Locate the cell with the specified text and output its (X, Y) center coordinate. 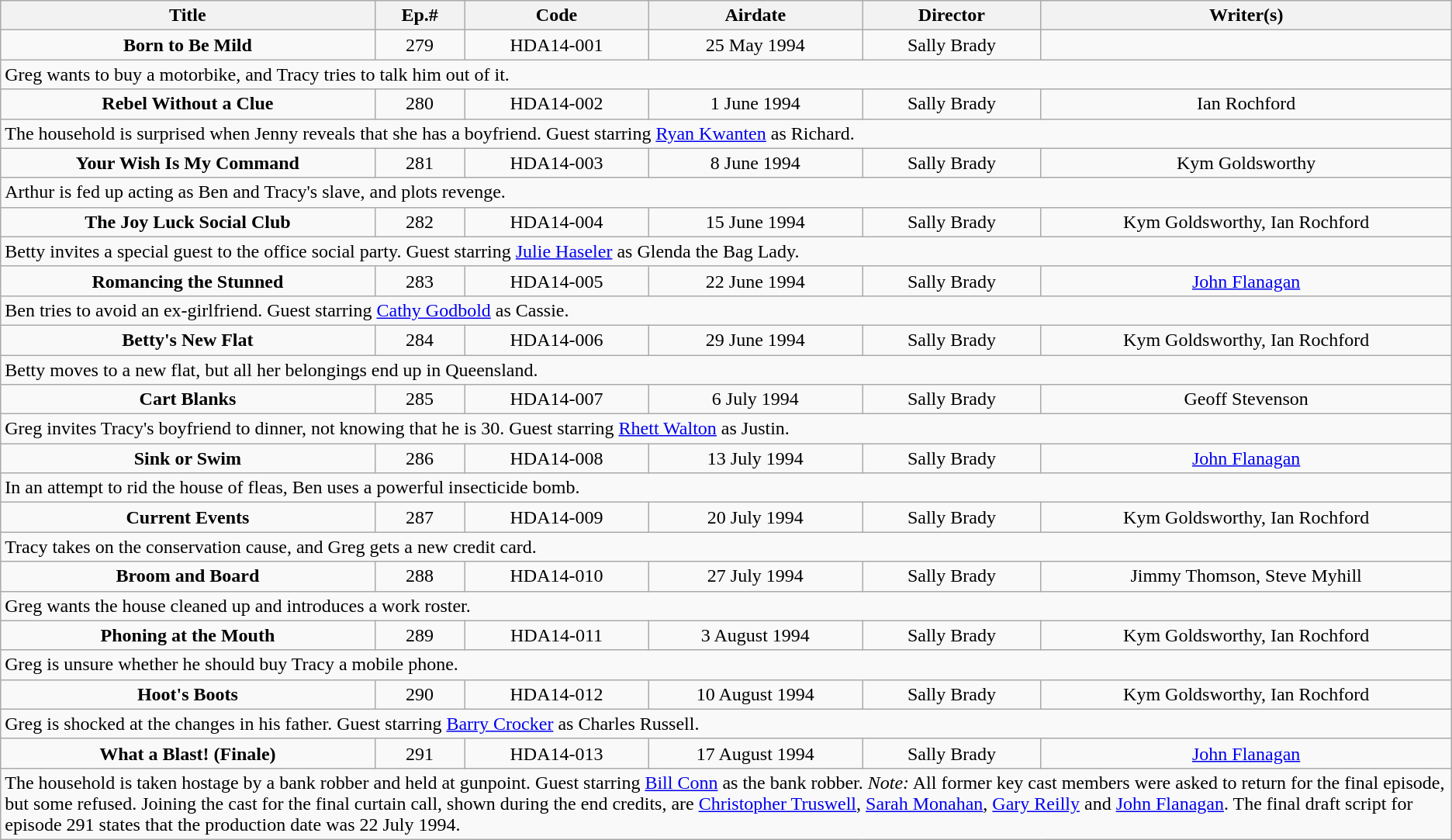
279 (420, 45)
Kym Goldsworthy (1246, 163)
25 May 1994 (755, 45)
Greg is unsure whether he should buy Tracy a mobile phone. (726, 665)
Phoning at the Mouth (188, 635)
HDA14-006 (557, 340)
282 (420, 222)
Greg is shocked at the changes in his father. Guest starring Barry Crocker as Charles Russell. (726, 724)
15 June 1994 (755, 222)
Hoot's Boots (188, 694)
10 August 1994 (755, 694)
Airdate (755, 16)
HDA14-010 (557, 576)
Code (557, 16)
Current Events (188, 517)
286 (420, 458)
Greg wants to buy a motorbike, and Tracy tries to talk him out of it. (726, 74)
HDA14-008 (557, 458)
Sink or Swim (188, 458)
20 July 1994 (755, 517)
281 (420, 163)
HDA14-005 (557, 281)
17 August 1994 (755, 753)
Geoff Stevenson (1246, 399)
HDA14-003 (557, 163)
Your Wish Is My Command (188, 163)
HDA14-012 (557, 694)
Ian Rochford (1246, 104)
Tracy takes on the conservation cause, and Greg gets a new credit card. (726, 547)
Betty moves to a new flat, but all her belongings end up in Queensland. (726, 370)
Writer(s) (1246, 16)
Ben tries to avoid an ex-girlfriend. Guest starring Cathy Godbold as Cassie. (726, 310)
Rebel Without a Clue (188, 104)
In an attempt to rid the house of fleas, Ben uses a powerful insecticide bomb. (726, 488)
284 (420, 340)
Jimmy Thomson, Steve Myhill (1246, 576)
280 (420, 104)
27 July 1994 (755, 576)
Betty invites a special guest to the office social party. Guest starring Julie Haseler as Glenda the Bag Lady. (726, 251)
What a Blast! (Finale) (188, 753)
HDA14-001 (557, 45)
Betty's New Flat (188, 340)
Cart Blanks (188, 399)
289 (420, 635)
22 June 1994 (755, 281)
3 August 1994 (755, 635)
Greg wants the house cleaned up and introduces a work roster. (726, 606)
288 (420, 576)
291 (420, 753)
283 (420, 281)
HDA14-013 (557, 753)
HDA14-004 (557, 222)
HDA14-009 (557, 517)
8 June 1994 (755, 163)
1 June 1994 (755, 104)
Ep.# (420, 16)
Greg invites Tracy's boyfriend to dinner, not knowing that he is 30. Guest starring Rhett Walton as Justin. (726, 429)
Title (188, 16)
HDA14-002 (557, 104)
Romancing the Stunned (188, 281)
Director (952, 16)
HDA14-007 (557, 399)
285 (420, 399)
The Joy Luck Social Club (188, 222)
The household is surprised when Jenny reveals that she has a boyfriend. Guest starring Ryan Kwanten as Richard. (726, 133)
290 (420, 694)
HDA14-011 (557, 635)
287 (420, 517)
29 June 1994 (755, 340)
Arthur is fed up acting as Ben and Tracy's slave, and plots revenge. (726, 192)
Born to Be Mild (188, 45)
13 July 1994 (755, 458)
6 July 1994 (755, 399)
Broom and Board (188, 576)
